Search for the cell housing the specified text and yield its (x, y) center coordinate. 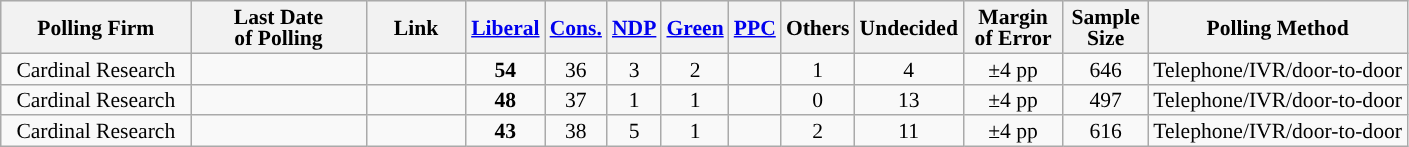
43 (505, 132)
36 (576, 68)
11 (909, 132)
0 (818, 100)
497 (1106, 100)
Others (818, 27)
Polling Firm (96, 27)
Polling Method (1278, 27)
Liberal (505, 27)
646 (1106, 68)
48 (505, 100)
3 (634, 68)
616 (1106, 132)
Green (694, 27)
4 (909, 68)
Link (416, 27)
Marginof Error (1013, 27)
5 (634, 132)
Last Dateof Polling (278, 27)
PPC (755, 27)
38 (576, 132)
13 (909, 100)
37 (576, 100)
Cons. (576, 27)
Undecided (909, 27)
SampleSize (1106, 27)
54 (505, 68)
NDP (634, 27)
